Capture the cell that displays the provided text and extract its (x, y) central coordinate. 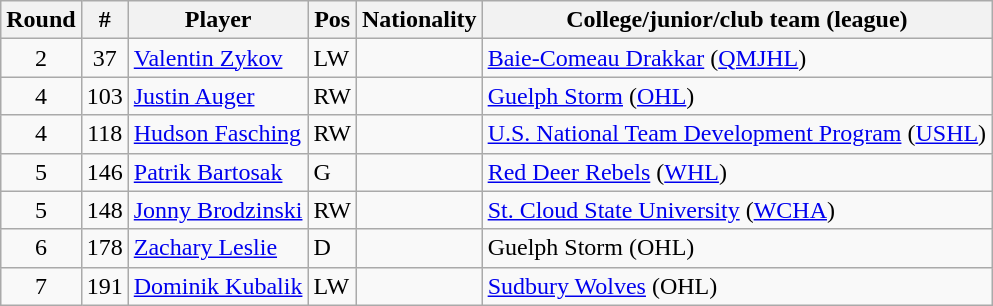
103 (104, 96)
148 (104, 210)
U.S. National Team Development Program (USHL) (737, 134)
G (332, 172)
191 (104, 286)
St. Cloud State University (WCHA) (737, 210)
2 (41, 58)
Dominik Kubalik (218, 286)
Valentin Zykov (218, 58)
Baie-Comeau Drakkar (QMJHL) (737, 58)
Red Deer Rebels (WHL) (737, 172)
College/junior/club team (league) (737, 20)
Hudson Fasching (218, 134)
37 (104, 58)
Pos (332, 20)
Zachary Leslie (218, 248)
Nationality (419, 20)
Jonny Brodzinski (218, 210)
178 (104, 248)
Sudbury Wolves (OHL) (737, 286)
# (104, 20)
D (332, 248)
7 (41, 286)
146 (104, 172)
Justin Auger (218, 96)
6 (41, 248)
Patrik Bartosak (218, 172)
Round (41, 20)
118 (104, 134)
Player (218, 20)
